Pinpoint the cell where the given text exists, returning its [x, y] midpoint coordinate. 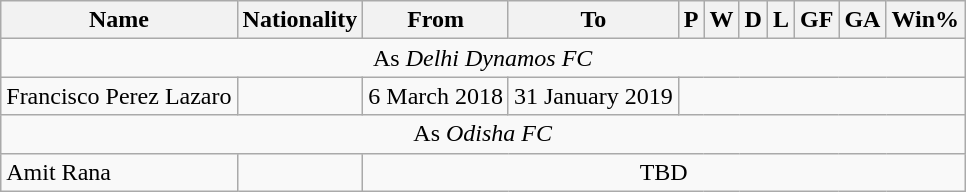
To [593, 20]
As Delhi Dynamos FC [483, 58]
TBD [664, 172]
Win% [926, 20]
GF [816, 20]
GA [862, 20]
L [780, 20]
6 March 2018 [436, 96]
W [722, 20]
D [753, 20]
Nationality [300, 20]
Francisco Perez Lazaro [119, 96]
Name [119, 20]
P [691, 20]
From [436, 20]
As Odisha FC [483, 134]
31 January 2019 [593, 96]
Amit Rana [119, 172]
